Provide the [x, y] coordinate of the cell's center where the given text is located.  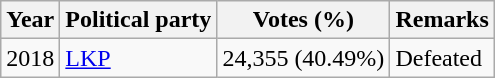
Defeated [442, 58]
Votes (%) [304, 20]
2018 [30, 58]
Year [30, 20]
Political party [138, 20]
24,355 (40.49%) [304, 58]
Remarks [442, 20]
LKP [138, 58]
